Output the [X, Y] coordinate of the center of the cell containing the given text.  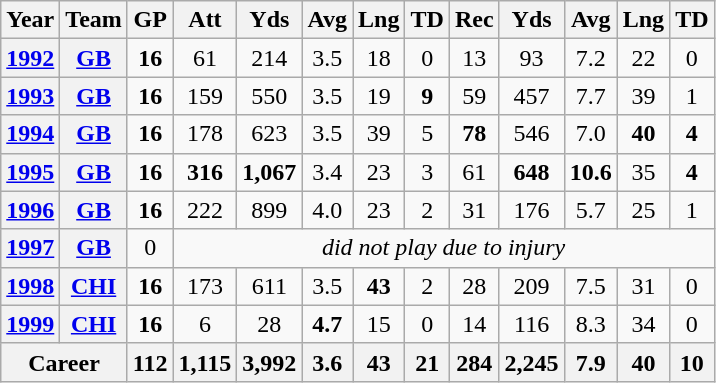
457 [532, 96]
93 [532, 58]
3,992 [270, 362]
112 [150, 362]
7.0 [590, 134]
59 [474, 96]
13 [474, 58]
15 [379, 324]
648 [532, 172]
4.7 [328, 324]
899 [270, 210]
35 [643, 172]
25 [643, 210]
Team [94, 20]
623 [270, 134]
78 [474, 134]
Career [64, 362]
GP [150, 20]
14 [474, 324]
9 [427, 96]
546 [532, 134]
6 [205, 324]
5.7 [590, 210]
Att [205, 20]
173 [205, 286]
209 [532, 286]
2,245 [532, 362]
178 [205, 134]
3 [427, 172]
611 [270, 286]
222 [205, 210]
5 [427, 134]
3.4 [328, 172]
1996 [30, 210]
1,067 [270, 172]
10.6 [590, 172]
3.6 [328, 362]
1995 [30, 172]
8.3 [590, 324]
1994 [30, 134]
1999 [30, 324]
1992 [30, 58]
1993 [30, 96]
7.5 [590, 286]
550 [270, 96]
284 [474, 362]
19 [379, 96]
4.0 [328, 210]
Year [30, 20]
1,115 [205, 362]
7.2 [590, 58]
1998 [30, 286]
Rec [474, 20]
159 [205, 96]
1997 [30, 248]
316 [205, 172]
22 [643, 58]
214 [270, 58]
21 [427, 362]
did not play due to injury [444, 248]
176 [532, 210]
7.7 [590, 96]
10 [692, 362]
34 [643, 324]
7.9 [590, 362]
116 [532, 324]
18 [379, 58]
